Return the (X, Y) coordinate for the center point of the cell that contains the specified text.  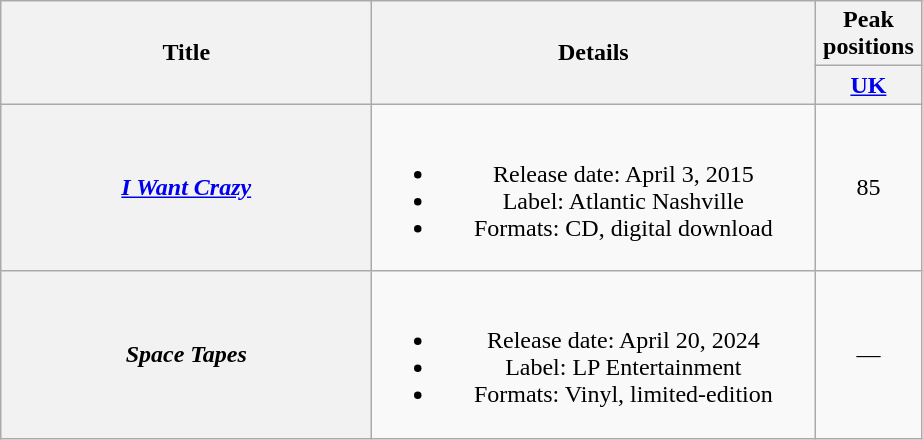
I Want Crazy (186, 188)
Title (186, 52)
UK (868, 85)
Details (594, 52)
Space Tapes (186, 354)
— (868, 354)
Peak positions (868, 34)
85 (868, 188)
Release date: April 20, 2024Label: LP EntertainmentFormats: Vinyl, limited-edition (594, 354)
Release date: April 3, 2015 Label: Atlantic NashvilleFormats: CD, digital download (594, 188)
